Extract the [X, Y] coordinate from the center of the cell holding the provided text.  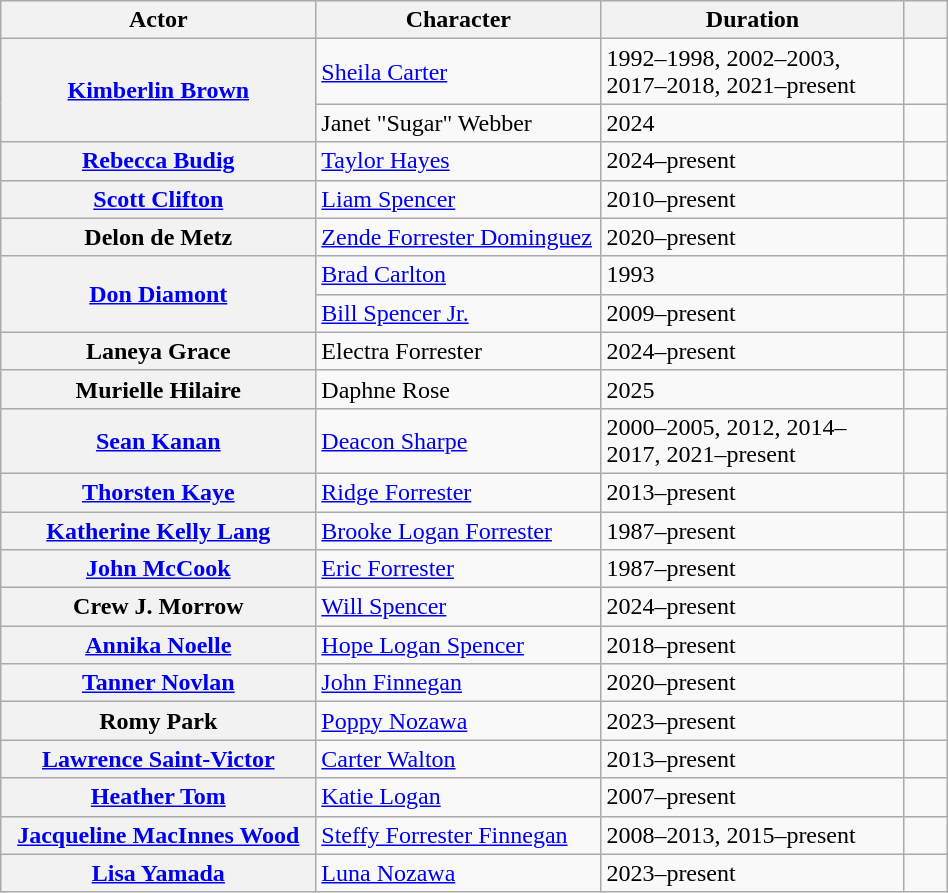
Deacon Sharpe [458, 440]
Character [458, 20]
Actor [158, 20]
Scott Clifton [158, 199]
Katherine Kelly Lang [158, 531]
Sean Kanan [158, 440]
1993 [752, 275]
Murielle Hilaire [158, 389]
Jacqueline MacInnes Wood [158, 835]
Brooke Logan Forrester [458, 531]
Laneya Grace [158, 351]
Kimberlin Brown [158, 90]
2009–present [752, 313]
Janet "Sugar" Webber [458, 123]
Crew J. Morrow [158, 607]
Don Diamont [158, 294]
Electra Forrester [458, 351]
Duration [752, 20]
Ridge Forrester [458, 492]
2010–present [752, 199]
Bill Spencer Jr. [458, 313]
John McCook [158, 569]
2008–2013, 2015–present [752, 835]
Romy Park [158, 721]
Sheila Carter [458, 72]
Luna Nozawa [458, 873]
2018–present [752, 645]
Liam Spencer [458, 199]
Lisa Yamada [158, 873]
1992–1998, 2002–2003, 2017–2018, 2021–present [752, 72]
Tanner Novlan [158, 683]
Poppy Nozawa [458, 721]
Eric Forrester [458, 569]
2024 [752, 123]
2000–2005, 2012, 2014–2017, 2021–present [752, 440]
Thorsten Kaye [158, 492]
Will Spencer [458, 607]
Brad Carlton [458, 275]
Katie Logan [458, 797]
Zende Forrester Dominguez [458, 237]
Heather Tom [158, 797]
2007–present [752, 797]
Delon de Metz [158, 237]
Daphne Rose [458, 389]
Steffy Forrester Finnegan [458, 835]
John Finnegan [458, 683]
Carter Walton [458, 759]
Hope Logan Spencer [458, 645]
Taylor Hayes [458, 161]
2025 [752, 389]
Lawrence Saint-Victor [158, 759]
Rebecca Budig [158, 161]
Annika Noelle [158, 645]
